Extract the (x, y) coordinate from the center of the cell holding the provided text.  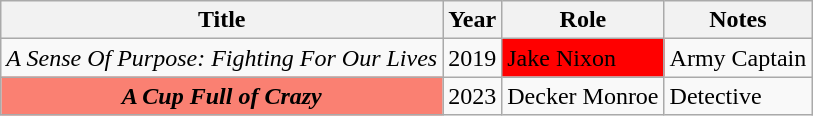
Jake Nixon (583, 58)
Title (222, 20)
Decker Monroe (583, 96)
A Sense Of Purpose: Fighting For Our Lives (222, 58)
Year (472, 20)
Role (583, 20)
A Cup Full of Crazy (222, 96)
Detective (738, 96)
Notes (738, 20)
2019 (472, 58)
2023 (472, 96)
Army Captain (738, 58)
